Scan for the cell matching the given text and deliver its (X, Y) coordinate at center. 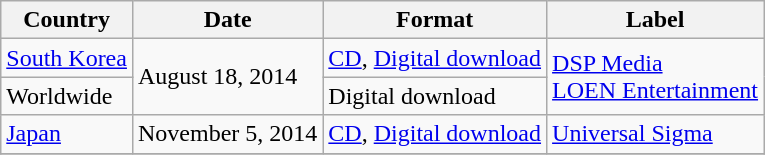
Format (435, 20)
Digital download (435, 96)
Country (67, 20)
Japan (67, 134)
Date (227, 20)
Label (656, 20)
August 18, 2014 (227, 77)
Universal Sigma (656, 134)
November 5, 2014 (227, 134)
DSP MediaLOEN Entertainment (656, 77)
South Korea (67, 58)
Worldwide (67, 96)
